Identify which cell holds the provided text, then report its (X, Y) central coordinate. 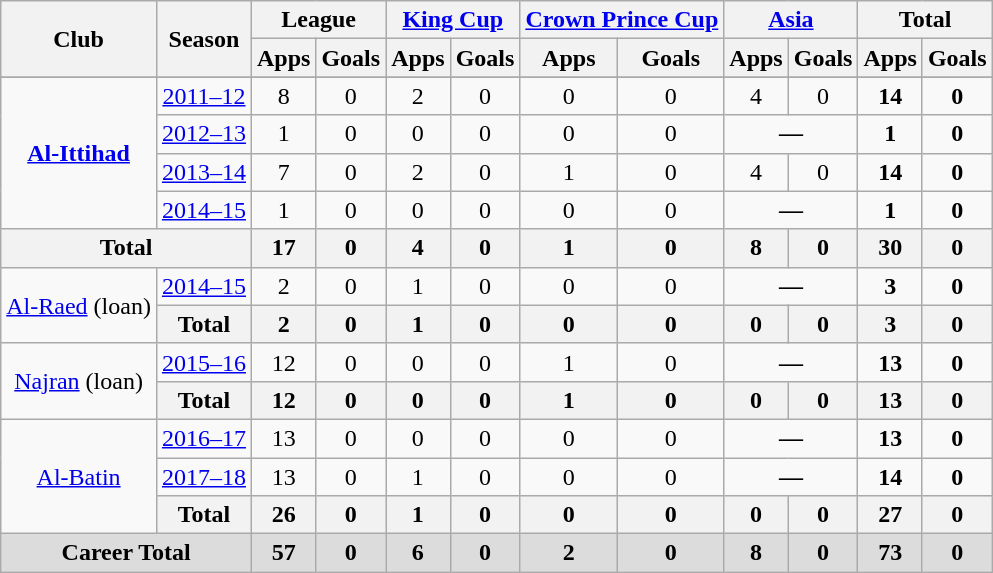
Al-Batin (79, 476)
Season (204, 39)
6 (418, 553)
57 (283, 553)
Club (79, 39)
73 (890, 553)
2016–17 (204, 438)
Crown Prince Cup (622, 20)
2011–12 (204, 96)
League (318, 20)
Najran (loan) (79, 381)
2017–18 (204, 477)
King Cup (453, 20)
2015–16 (204, 362)
27 (890, 515)
7 (283, 172)
2012–13 (204, 134)
17 (283, 248)
Al-Ittihad (79, 153)
Career Total (126, 553)
Asia (791, 20)
Al-Raed (loan) (79, 305)
30 (890, 248)
2013–14 (204, 172)
26 (283, 515)
